Scan for the cell matching the given text and deliver its (x, y) coordinate at center. 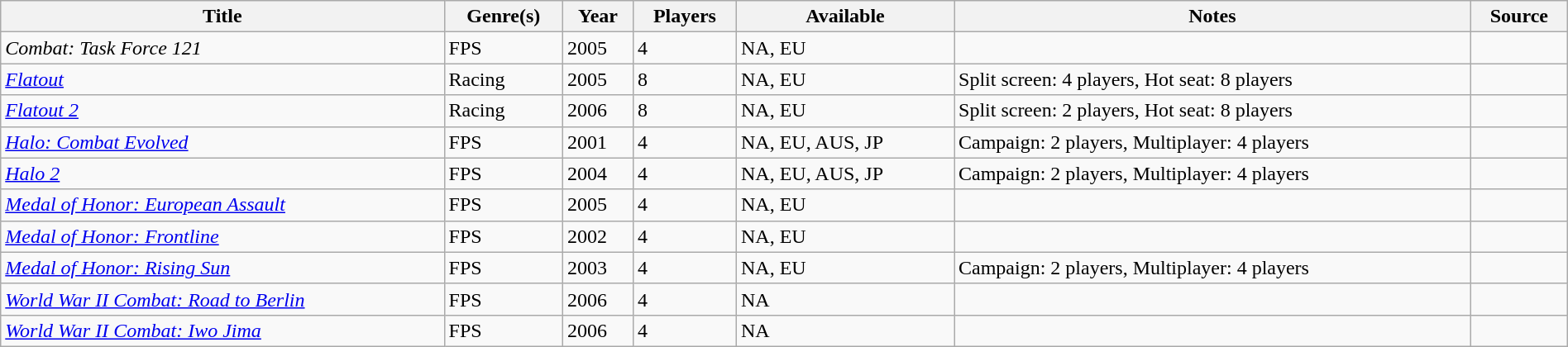
Players (685, 17)
World War II Combat: Iwo Jima (222, 330)
Flatout (222, 79)
Medal of Honor: European Assault (222, 205)
World War II Combat: Road to Berlin (222, 299)
Split screen: 4 players, Hot seat: 8 players (1212, 79)
Halo 2 (222, 173)
2002 (599, 236)
Available (845, 17)
Medal of Honor: Rising Sun (222, 268)
Notes (1212, 17)
Flatout 2 (222, 111)
Title (222, 17)
Genre(s) (504, 17)
Split screen: 2 players, Hot seat: 8 players (1212, 111)
Medal of Honor: Frontline (222, 236)
Combat: Task Force 121 (222, 48)
Halo: Combat Evolved (222, 142)
Year (599, 17)
2004 (599, 173)
Source (1518, 17)
2001 (599, 142)
2003 (599, 268)
